Extract the (x, y) coordinate from the center of the cell holding the provided text.  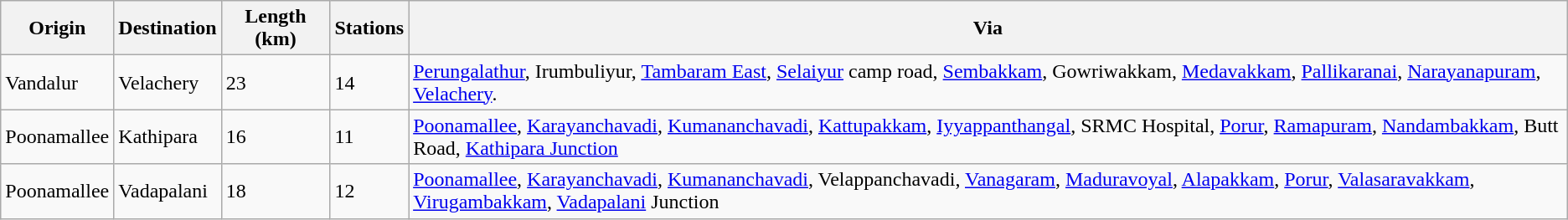
14 (369, 82)
23 (276, 82)
Perungalathur, Irumbuliyur, Tambaram East, Selaiyur camp road, Sembakkam, Gowriwakkam, Medavakkam, Pallikaranai, Narayanapuram, Velachery. (988, 82)
Kathipara (168, 137)
12 (369, 191)
Velachery (168, 82)
Stations (369, 28)
11 (369, 137)
Destination (168, 28)
Length (km) (276, 28)
Vandalur (57, 82)
Vadapalani (168, 191)
Via (988, 28)
18 (276, 191)
Origin (57, 28)
16 (276, 137)
